Search for the cell housing the specified text and yield its [X, Y] center coordinate. 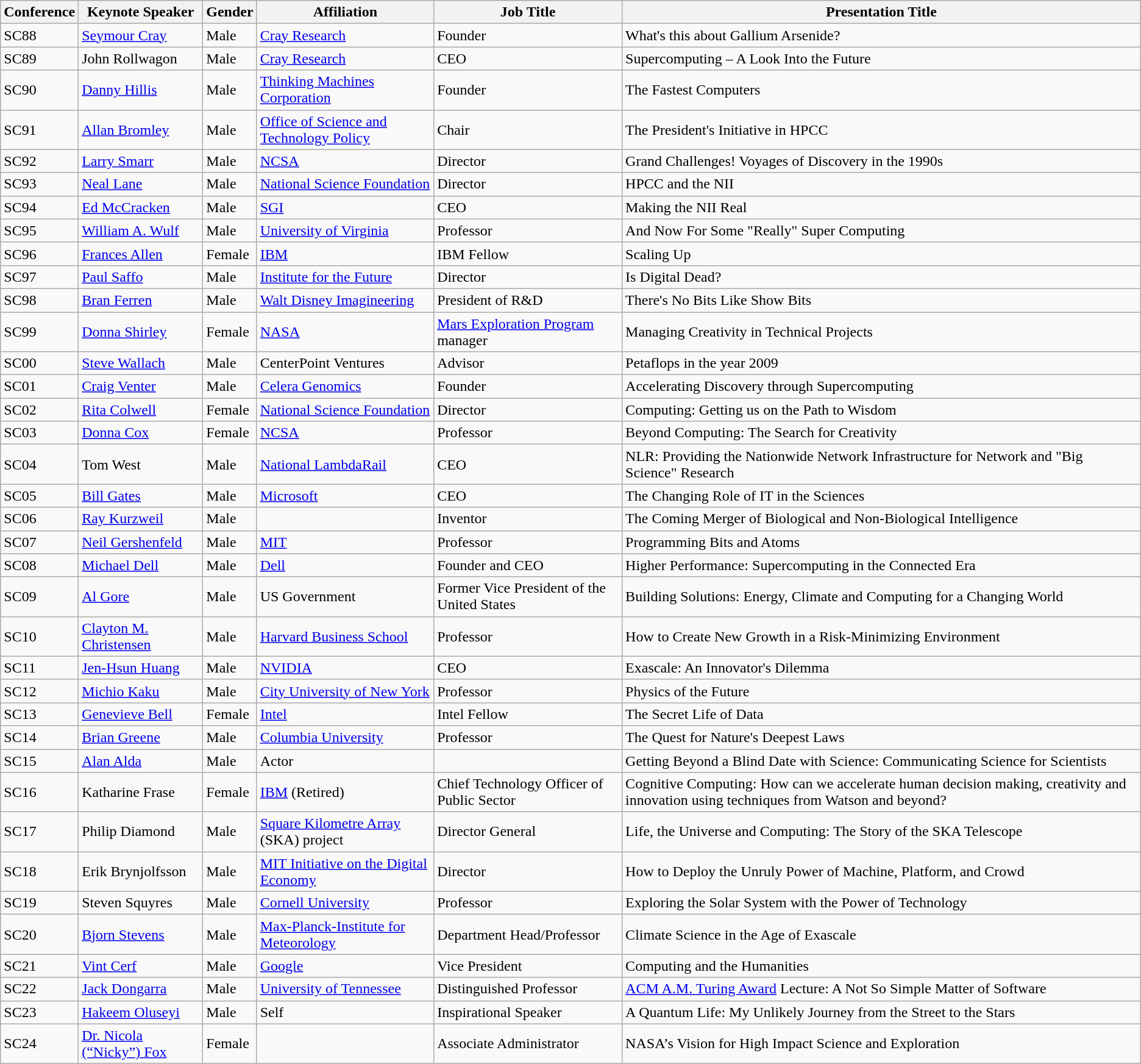
Exploring the Solar System with the Power of Technology [881, 903]
Tom West [141, 465]
Steven Squyres [141, 903]
Michio Kaku [141, 691]
Is Digital Dead? [881, 277]
Philip Diamond [141, 832]
Bran Ferren [141, 300]
Distinguished Professor [528, 989]
Petaflops in the year 2009 [881, 363]
What's this about Gallium Arsenide? [881, 35]
Donna Shirley [141, 332]
Clayton M. Christensen [141, 637]
SC94 [40, 207]
National LambdaRail [345, 465]
Vice President [528, 966]
SC21 [40, 966]
SC98 [40, 300]
How to Deploy the Unruly Power of Machine, Platform, and Crowd [881, 872]
CenterPoint Ventures [345, 363]
HPCC and the NII [881, 184]
Life, the Universe and Computing: The Story of the SKA Telescope [881, 832]
NLR: Providing the Nationwide Network Infrastructure for Network and "Big Science" Research [881, 465]
University of Tennessee [345, 989]
Katharine Frase [141, 793]
SC06 [40, 519]
SC04 [40, 465]
Inventor [528, 519]
Microsoft [345, 496]
SC89 [40, 59]
Director General [528, 832]
SC90 [40, 90]
William A. Wulf [141, 230]
John Rollwagon [141, 59]
MIT [345, 542]
NASA’s Vision for High Impact Science and Exploration [881, 1044]
Cognitive Computing: How can we accelerate human decision making, creativity and innovation using techniques from Watson and beyond? [881, 793]
SC17 [40, 832]
SC16 [40, 793]
Larry Smarr [141, 161]
SC91 [40, 129]
Neal Lane [141, 184]
IBM (Retired) [345, 793]
SC10 [40, 637]
Building Solutions: Energy, Climate and Computing for a Changing World [881, 596]
Jack Dongarra [141, 989]
Cornell University [345, 903]
Harvard Business School [345, 637]
How to Create New Growth in a Risk-Minimizing Environment [881, 637]
Genevieve Bell [141, 714]
SC08 [40, 565]
Scaling Up [881, 254]
Grand Challenges! Voyages of Discovery in the 1990s [881, 161]
Intel [345, 714]
Office of Science and Technology Policy [345, 129]
Computing: Getting us on the Path to Wisdom [881, 410]
Donna Cox [141, 433]
Department Head/Professor [528, 934]
SC93 [40, 184]
Managing Creativity in Technical Projects [881, 332]
Max-Planck-Institute for Meteorology [345, 934]
Beyond Computing: The Search for Creativity [881, 433]
Institute for the Future [345, 277]
The President's Initiative in HPCC [881, 129]
Chief Technology Officer of Public Sector [528, 793]
Vint Cerf [141, 966]
Steve Wallach [141, 363]
Presentation Title [881, 12]
Seymour Cray [141, 35]
A Quantum Life: My Unlikely Journey from the Street to the Stars [881, 1012]
Self [345, 1012]
Google [345, 966]
Walt Disney Imagineering [345, 300]
SC88 [40, 35]
Intel Fellow [528, 714]
Advisor [528, 363]
Dell [345, 565]
University of Virginia [345, 230]
SC15 [40, 760]
Allan Bromley [141, 129]
Brian Greene [141, 737]
Mars Exploration Program manager [528, 332]
SC02 [40, 410]
ACM A.M. Turing Award Lecture: A Not So Simple Matter of Software [881, 989]
Gender [230, 12]
SC00 [40, 363]
Physics of the Future [881, 691]
The Changing Role of IT in the Sciences [881, 496]
The Coming Merger of Biological and Non-Biological Intelligence [881, 519]
The Quest for Nature's Deepest Laws [881, 737]
Rita Colwell [141, 410]
Higher Performance: Supercomputing in the Connected Era [881, 565]
SC11 [40, 668]
SC13 [40, 714]
SC22 [40, 989]
Neil Gershenfeld [141, 542]
Supercomputing – A Look Into the Future [881, 59]
Celera Genomics [345, 387]
Square Kilometre Array (SKA) project [345, 832]
SC99 [40, 332]
IBM Fellow [528, 254]
SC96 [40, 254]
Programming Bits and Atoms [881, 542]
Inspirational Speaker [528, 1012]
Alan Alda [141, 760]
Michael Dell [141, 565]
Actor [345, 760]
Former Vice President of the United States [528, 596]
Accelerating Discovery through Supercomputing [881, 387]
Ed McCracken [141, 207]
SC03 [40, 433]
And Now For Some "Really" Super Computing [881, 230]
Paul Saffo [141, 277]
Climate Science in the Age of Exascale [881, 934]
Danny Hillis [141, 90]
SC19 [40, 903]
SC23 [40, 1012]
Jen-Hsun Huang [141, 668]
The Fastest Computers [881, 90]
Founder and CEO [528, 565]
Dr. Nicola (“Nicky”) Fox [141, 1044]
Computing and the Humanities [881, 966]
Frances Allen [141, 254]
IBM [345, 254]
Al Gore [141, 596]
SC12 [40, 691]
Columbia University [345, 737]
City University of New York [345, 691]
Making the NII Real [881, 207]
SC07 [40, 542]
SC09 [40, 596]
Craig Venter [141, 387]
SC95 [40, 230]
SC24 [40, 1044]
Ray Kurzweil [141, 519]
Affiliation [345, 12]
The Secret Life of Data [881, 714]
Conference [40, 12]
Getting Beyond a Blind Date with Science: Communicating Science for Scientists [881, 760]
Bjorn Stevens [141, 934]
Associate Administrator [528, 1044]
President of R&D [528, 300]
Exascale: An Innovator's Dilemma [881, 668]
Erik Brynjolfsson [141, 872]
SC97 [40, 277]
US Government [345, 596]
Bill Gates [141, 496]
SC01 [40, 387]
SC20 [40, 934]
SC92 [40, 161]
Thinking Machines Corporation [345, 90]
SC18 [40, 872]
There's No Bits Like Show Bits [881, 300]
NVIDIA [345, 668]
MIT Initiative on the Digital Economy [345, 872]
SGI [345, 207]
Chair [528, 129]
SC14 [40, 737]
Job Title [528, 12]
NASA [345, 332]
Keynote Speaker [141, 12]
Hakeem Oluseyi [141, 1012]
SC05 [40, 496]
